For the text-containing cell, return its midpoint in (x, y) coordinate format. 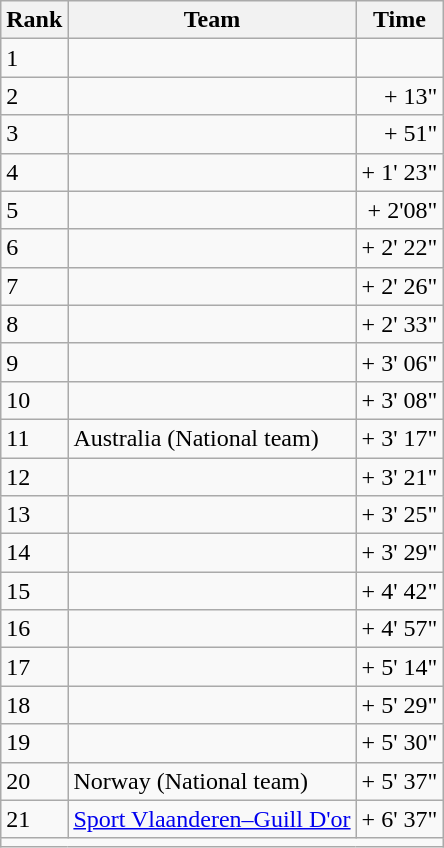
17 (34, 667)
+ 5' 37" (400, 781)
13 (34, 515)
7 (34, 286)
+ 5' 29" (400, 705)
16 (34, 629)
5 (34, 210)
19 (34, 743)
+ 2'08" (400, 210)
Rank (34, 20)
Australia (National team) (212, 438)
15 (34, 591)
11 (34, 438)
+ 2' 22" (400, 248)
21 (34, 819)
+ 3' 17" (400, 438)
+ 3' 06" (400, 362)
Sport Vlaanderen–Guill D'or (212, 819)
10 (34, 400)
+ 3' 08" (400, 400)
+ 5' 14" (400, 667)
+ 6' 37" (400, 819)
+ 4' 57" (400, 629)
2 (34, 96)
14 (34, 553)
6 (34, 248)
12 (34, 477)
+ 3' 29" (400, 553)
Norway (National team) (212, 781)
+ 51" (400, 134)
+ 1' 23" (400, 172)
+ 4' 42" (400, 591)
+ 2' 26" (400, 286)
+ 2' 33" (400, 324)
18 (34, 705)
+ 5' 30" (400, 743)
Time (400, 20)
+ 3' 21" (400, 477)
20 (34, 781)
1 (34, 58)
+ 3' 25" (400, 515)
3 (34, 134)
4 (34, 172)
9 (34, 362)
+ 13" (400, 96)
Team (212, 20)
8 (34, 324)
